Pinpoint the cell where the given text exists, returning its (x, y) midpoint coordinate. 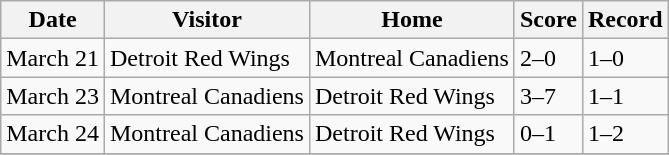
1–0 (625, 58)
March 23 (53, 96)
3–7 (548, 96)
Date (53, 20)
2–0 (548, 58)
1–2 (625, 134)
March 24 (53, 134)
Visitor (206, 20)
March 21 (53, 58)
Record (625, 20)
Home (412, 20)
1–1 (625, 96)
0–1 (548, 134)
Score (548, 20)
